Search for the cell housing the specified text and yield its (x, y) center coordinate. 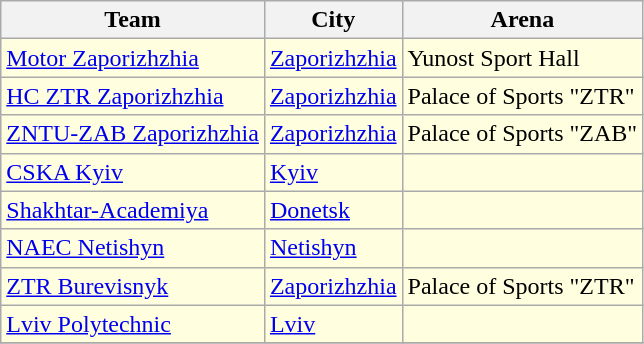
Donetsk (333, 210)
CSKA Kyiv (133, 172)
Kyiv (333, 172)
Team (133, 20)
Arena (522, 20)
Palace of Sports "ZAB" (522, 134)
ZNTU-ZAB Zaporizhzhia (133, 134)
Netishyn (333, 248)
NAEC Netishyn (133, 248)
Motor Zaporizhzhia (133, 58)
Lviv (333, 324)
City (333, 20)
ZTR Burevisnyk (133, 286)
Shakhtar-Academiya (133, 210)
Lviv Polytechnic (133, 324)
HC ZTR Zaporizhzhia (133, 96)
Yunost Sport Hall (522, 58)
